Detect which cell encompasses the target text, then output its [x, y] center coordinate. 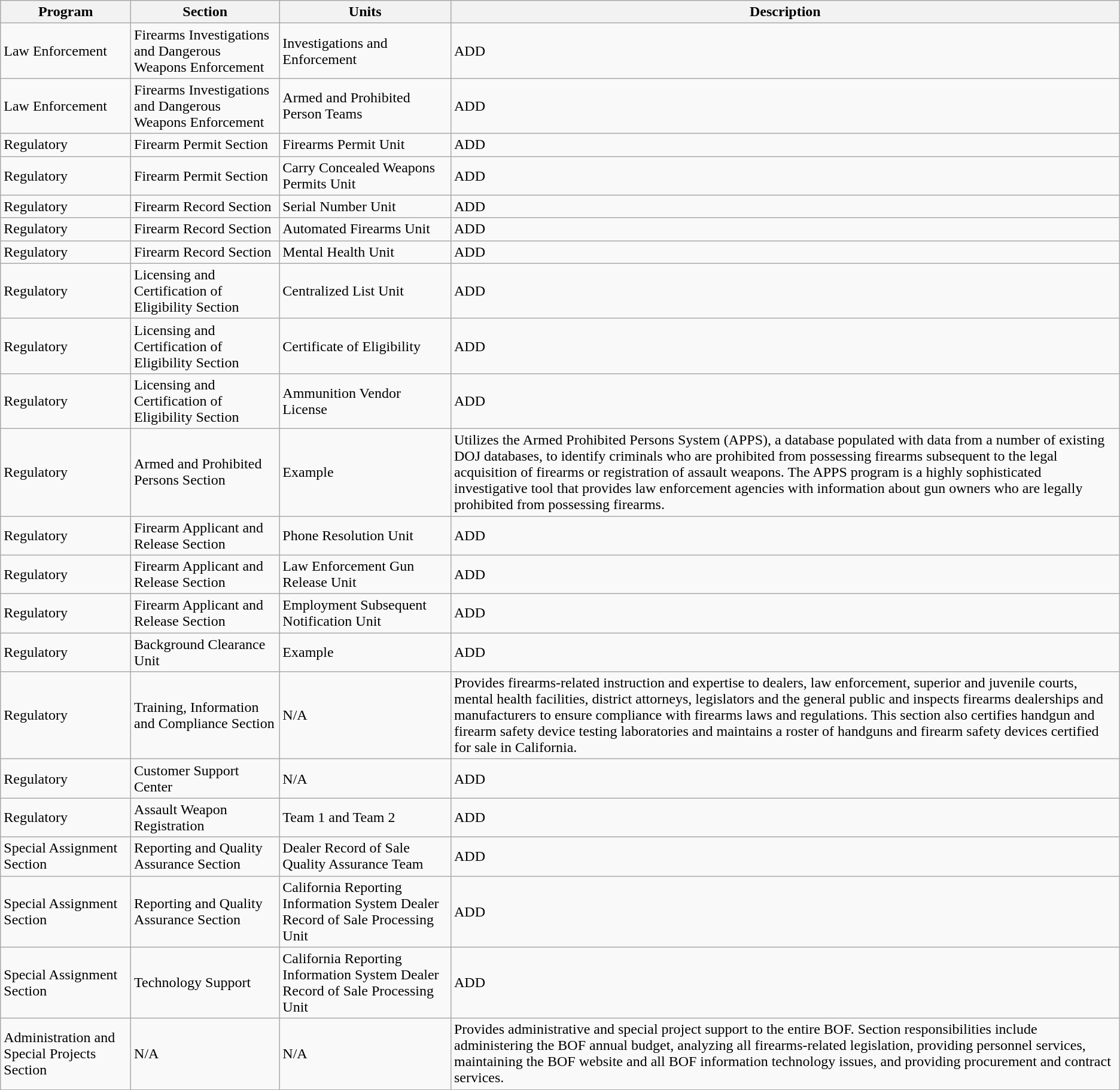
Phone Resolution Unit [365, 535]
Centralized List Unit [365, 291]
Customer Support Center [205, 779]
Administration and Special Projects Section [66, 1054]
Certificate of Eligibility [365, 346]
Background Clearance Unit [205, 652]
Firearms Permit Unit [365, 145]
Investigations and Enforcement [365, 51]
Serial Number Unit [365, 206]
Automated Firearms Unit [365, 229]
Training, Information and Compliance Section [205, 715]
Armed and Prohibited Person Teams [365, 106]
Law Enforcement Gun Release Unit [365, 574]
Section [205, 12]
Ammunition Vendor License [365, 401]
Mental Health Unit [365, 252]
Description [785, 12]
Units [365, 12]
Technology Support [205, 982]
Assault Weapon Registration [205, 817]
Employment Subsequent Notification Unit [365, 614]
Carry Concealed Weapons Permits Unit [365, 176]
Program [66, 12]
Team 1 and Team 2 [365, 817]
Armed and Prohibited Persons Section [205, 472]
Dealer Record of Sale Quality Assurance Team [365, 857]
